Detect which cell encompasses the target text, then output its [x, y] center coordinate. 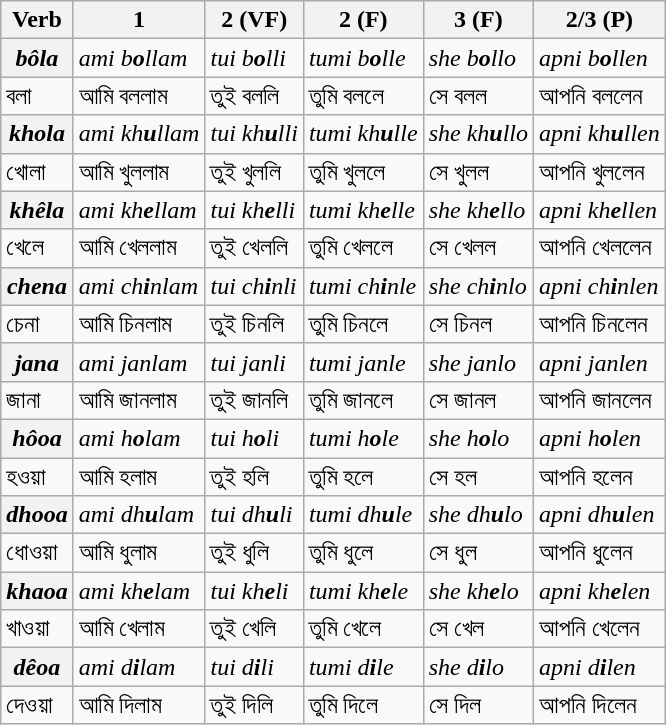
তুই খেললি [254, 248]
তুমি ধুলে [363, 553]
hôoa [37, 438]
তুমি চিনলে [363, 324]
আমি জানলাম [139, 400]
2 (VF) [254, 20]
tui khelli [254, 210]
দেওয়া [37, 705]
আমি হলাম [139, 477]
tui khulli [254, 134]
2 (F) [363, 20]
তুই হলি [254, 477]
2/3 (P) [600, 20]
খোলা [37, 172]
তুই খেলি [254, 629]
khola [37, 134]
আমি খেললাম [139, 248]
তুই খুললি [254, 172]
tui bolli [254, 58]
tumi khulle [363, 134]
chena [37, 286]
আপনি চিনলেন [600, 324]
আপনি খেলেন [600, 629]
jana [37, 362]
আমি বললাম [139, 96]
সে বলল [478, 96]
apni khullen [600, 134]
tumi khele [363, 591]
সে খেলল [478, 248]
she dhulo [478, 515]
tui dhuli [254, 515]
আমি ধুলাম [139, 553]
চেনা [37, 324]
tui holi [254, 438]
তুই জানলি [254, 400]
tumi bolle [363, 58]
আমি চিনলাম [139, 324]
আপনি বললেন [600, 96]
apni khelen [600, 591]
tumi chinle [363, 286]
apni dilen [600, 667]
তুই দিলি [254, 705]
তুমি জানলে [363, 400]
তুই চিনলি [254, 324]
she holo [478, 438]
she dilo [478, 667]
ami holam [139, 438]
সে চিনল [478, 324]
3 (F) [478, 20]
তুই ধুলি [254, 553]
tui kheli [254, 591]
আপনি ধুলেন [600, 553]
আপনি হলেন [600, 477]
apni dhulen [600, 515]
apni janlen [600, 362]
tui janli [254, 362]
তুমি খেললে [363, 248]
তুই বললি [254, 96]
ami chinlam [139, 286]
tumi dhule [363, 515]
তুমি খেলে [363, 629]
she khelo [478, 591]
ami dhulam [139, 515]
ami janlam [139, 362]
bôla [37, 58]
সে দিল [478, 705]
তুমি দিলে [363, 705]
ami khelam [139, 591]
সে হল [478, 477]
আপনি খুললেন [600, 172]
she janlo [478, 362]
apni chinlen [600, 286]
তুমি হলে [363, 477]
সে খেল [478, 629]
she chinlo [478, 286]
apni khellen [600, 210]
she khello [478, 210]
khêla [37, 210]
tumi hole [363, 438]
আপনি জানলেন [600, 400]
tui dili [254, 667]
আমি খুললাম [139, 172]
হওয়া [37, 477]
ami khullam [139, 134]
বলা [37, 96]
ami dilam [139, 667]
apni bollen [600, 58]
সে ধুল [478, 553]
tumi janle [363, 362]
apni holen [600, 438]
khaoa [37, 591]
ami bollam [139, 58]
tumi khelle [363, 210]
জানা [37, 400]
আমি খেলাম [139, 629]
খাওয়া [37, 629]
আপনি খেললেন [600, 248]
তুমি বললে [363, 96]
খেলে [37, 248]
ami khellam [139, 210]
তুমি খুললে [363, 172]
dhooa [37, 515]
dêoa [37, 667]
Verb [37, 20]
she bollo [478, 58]
সে জানল [478, 400]
আমি দিলাম [139, 705]
tumi dile [363, 667]
1 [139, 20]
she khullo [478, 134]
আপনি দিলেন [600, 705]
ধোওয়া [37, 553]
সে খুলল [478, 172]
tui chinli [254, 286]
